Return (x, y) of the center of cell containing provided text 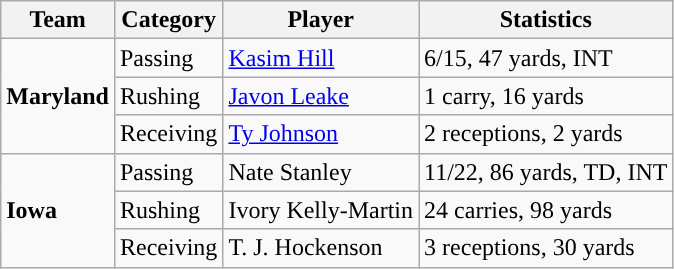
Javon Leake (321, 96)
24 carries, 98 yards (546, 210)
3 receptions, 30 yards (546, 248)
Player (321, 20)
6/15, 47 yards, INT (546, 58)
Kasim Hill (321, 58)
Maryland (58, 96)
2 receptions, 2 yards (546, 134)
11/22, 86 yards, TD, INT (546, 172)
Iowa (58, 210)
Nate Stanley (321, 172)
Ivory Kelly-Martin (321, 210)
Team (58, 20)
1 carry, 16 yards (546, 96)
T. J. Hockenson (321, 248)
Category (168, 20)
Statistics (546, 20)
Ty Johnson (321, 134)
